Scan for the cell matching the given text and deliver its [X, Y] coordinate at center. 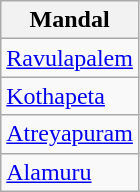
Ravulapalem [70, 58]
Kothapeta [70, 96]
Atreyapuram [70, 134]
Alamuru [70, 172]
Mandal [70, 20]
